Detect which cell encompasses the target text, then output its [x, y] center coordinate. 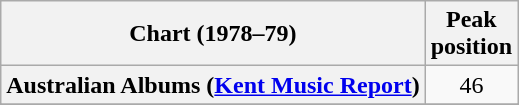
Chart (1978–79) [213, 34]
Australian Albums (Kent Music Report) [213, 85]
46 [471, 85]
Peakposition [471, 34]
